Pinpoint the cell where the given text exists, returning its [X, Y] midpoint coordinate. 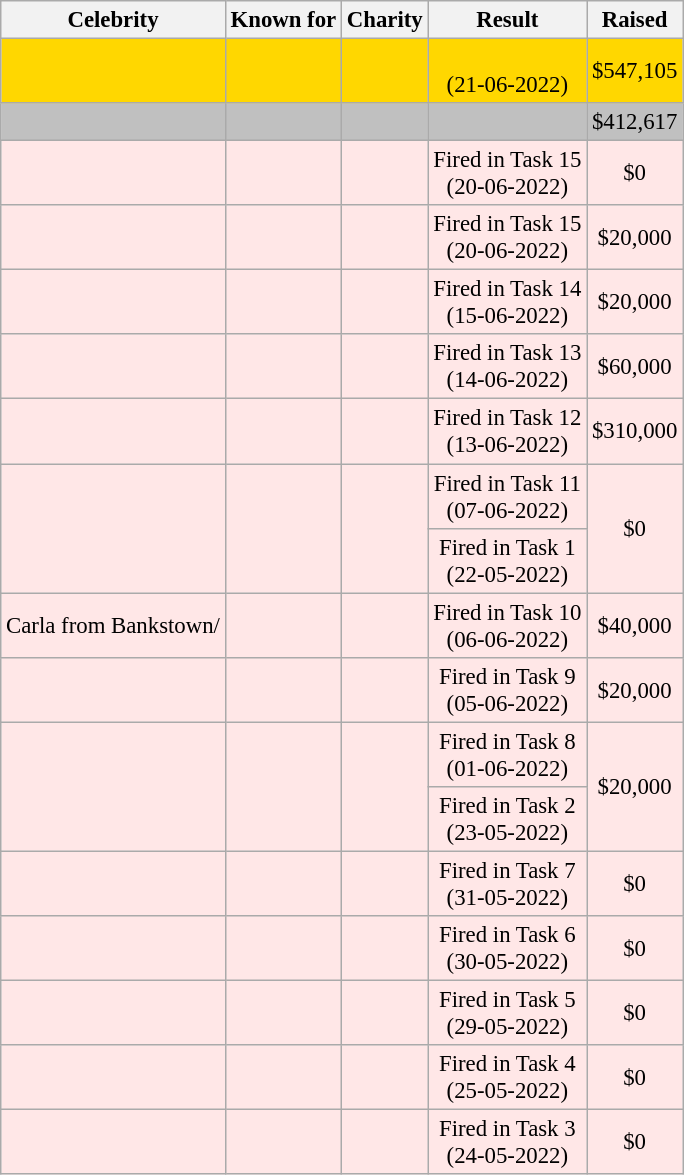
Fired in Task 7(31-05-2022) [508, 884]
$310,000 [635, 432]
Fired in Task 10(06-06-2022) [508, 626]
$412,617 [635, 122]
Known for [283, 20]
Fired in Task 8(01-06-2022) [508, 754]
Fired in Task 9(05-06-2022) [508, 690]
Fired in Task 1(22-05-2022) [508, 560]
Result [508, 20]
Charity [386, 20]
Raised [635, 20]
$60,000 [635, 366]
Fired in Task 3(24-05-2022) [508, 1142]
$547,105 [635, 72]
Fired in Task 14(15-06-2022) [508, 302]
Carla from Bankstown/ [113, 626]
$40,000 [635, 626]
Fired in Task 11(07-06-2022) [508, 496]
Celebrity [113, 20]
Fired in Task 12(13-06-2022) [508, 432]
(21-06-2022) [508, 72]
Fired in Task 2(23-05-2022) [508, 820]
Fired in Task 5(29-05-2022) [508, 1012]
Fired in Task 6(30-05-2022) [508, 948]
Fired in Task 13(14-06-2022) [508, 366]
Fired in Task 4(25-05-2022) [508, 1078]
